Identify which cell holds the provided text, then report its (x, y) central coordinate. 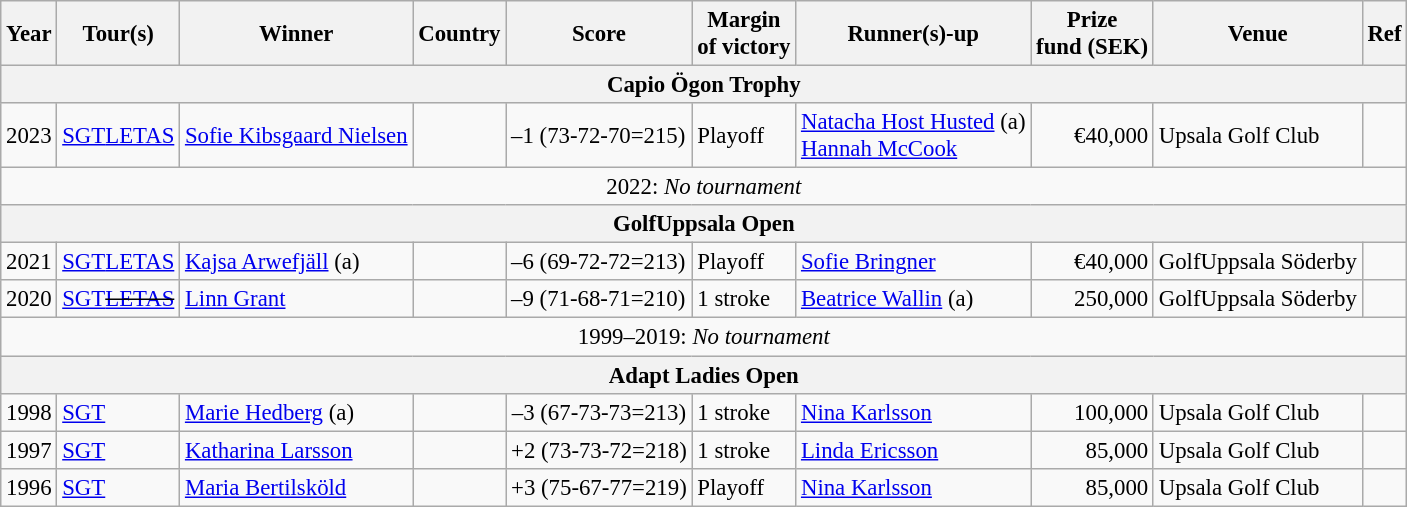
GolfUppsala Open (704, 224)
Runner(s)-up (914, 34)
1997 (29, 450)
2021 (29, 262)
Capio Ögon Trophy (704, 85)
Year (29, 34)
1999–2019: No tournament (704, 337)
250,000 (1092, 299)
Linn Grant (296, 299)
Country (460, 34)
Natacha Host Husted (a) Hannah McCook (914, 136)
+2 (73-73-72=218) (599, 450)
2022: No tournament (704, 187)
–6 (69-72-72=213) (599, 262)
Maria Bertilsköld (296, 487)
Sofie Bringner (914, 262)
1996 (29, 487)
1998 (29, 412)
Tour(s) (118, 34)
Venue (1258, 34)
Marie Hedberg (a) (296, 412)
Prizefund (SEK) (1092, 34)
Score (599, 34)
100,000 (1092, 412)
Sofie Kibsgaard Nielsen (296, 136)
Ref (1384, 34)
+3 (75-67-77=219) (599, 487)
Kajsa Arwefjäll (a) (296, 262)
–9 (71-68-71=210) (599, 299)
Adapt Ladies Open (704, 375)
Winner (296, 34)
–3 (67-73-73=213) (599, 412)
Linda Ericsson (914, 450)
Marginof victory (744, 34)
Katharina Larsson (296, 450)
Beatrice Wallin (a) (914, 299)
2023 (29, 136)
2020 (29, 299)
–1 (73-72-70=215) (599, 136)
